Search for the cell housing the specified text and yield its (x, y) center coordinate. 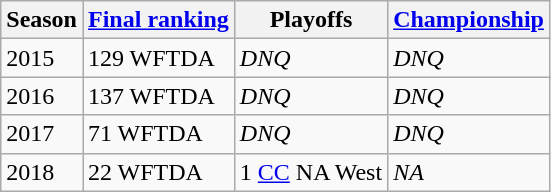
Championship (469, 20)
2017 (42, 134)
2016 (42, 96)
2018 (42, 172)
1 CC NA West (310, 172)
22 WFTDA (158, 172)
71 WFTDA (158, 134)
137 WFTDA (158, 96)
2015 (42, 58)
Season (42, 20)
Playoffs (310, 20)
NA (469, 172)
129 WFTDA (158, 58)
Final ranking (158, 20)
